Output the [X, Y] coordinate of the center of the cell containing the given text.  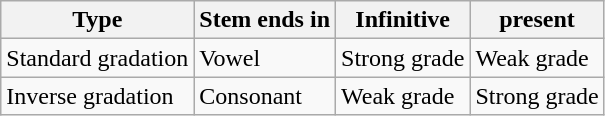
Standard gradation [98, 58]
Infinitive [403, 20]
present [537, 20]
Consonant [265, 96]
Inverse gradation [98, 96]
Vowel [265, 58]
Type [98, 20]
Stem ends in [265, 20]
